For the text-containing cell, return its midpoint in [X, Y] coordinate format. 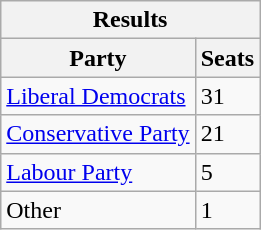
31 [227, 96]
1 [227, 210]
Party [98, 58]
Labour Party [98, 172]
21 [227, 134]
Seats [227, 58]
Conservative Party [98, 134]
Results [130, 20]
5 [227, 172]
Other [98, 210]
Liberal Democrats [98, 96]
